Find where the given text appears and provide that cell's center as (x, y) coordinate. 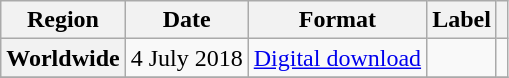
Worldwide (63, 58)
Region (63, 20)
Label (462, 20)
4 July 2018 (186, 58)
Date (186, 20)
Format (337, 20)
Digital download (337, 58)
